Output the [X, Y] coordinate of the center of the cell containing the given text.  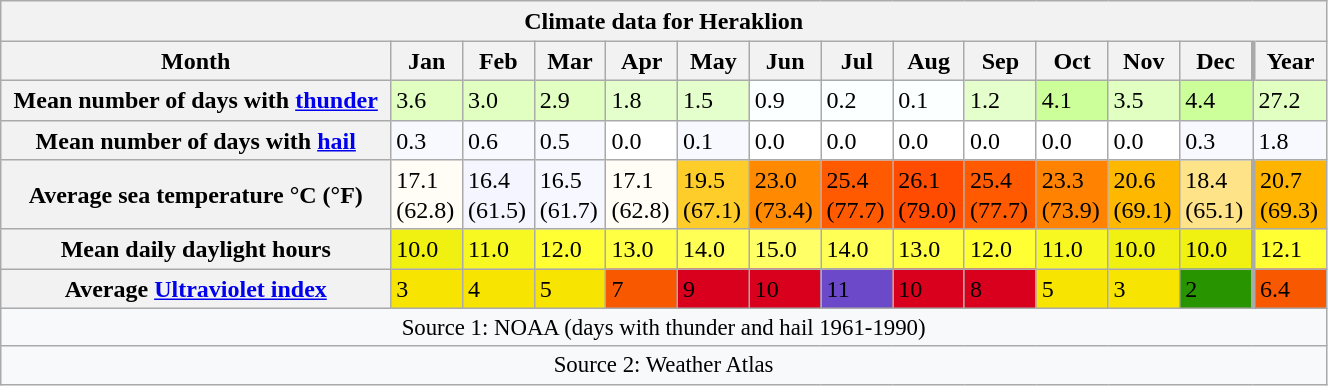
16.4(61.5) [498, 194]
Month [196, 61]
3.5 [1144, 100]
26.1(79.0) [929, 194]
11 [857, 289]
19.5(67.1) [714, 194]
Dec [1216, 61]
0.2 [857, 100]
8 [1000, 289]
Year [1290, 61]
Feb [498, 61]
Apr [642, 61]
1.5 [714, 100]
3.6 [427, 100]
20.6(69.1) [1144, 194]
3.0 [498, 100]
Aug [929, 61]
9 [714, 289]
27.2 [1290, 100]
18.4(65.1) [1216, 194]
16.5(61.7) [570, 194]
Source 1: NOAA (days with thunder and hail 1961-1990) [664, 327]
Jan [427, 61]
4.4 [1216, 100]
Mean number of days with thunder [196, 100]
0.9 [785, 100]
Oct [1072, 61]
23.3(73.9) [1072, 194]
Climate data for Heraklion [664, 21]
Average sea temperature °C (°F) [196, 194]
Mean number of days with hail [196, 140]
Nov [1144, 61]
Mean daily daylight hours [196, 249]
Average Ultraviolet index [196, 289]
0.5 [570, 140]
2 [1216, 289]
May [714, 61]
Mar [570, 61]
15.0 [785, 249]
Sep [1000, 61]
Jul [857, 61]
6.4 [1290, 289]
0.6 [498, 140]
4 [498, 289]
23.0(73.4) [785, 194]
4.1 [1072, 100]
7 [642, 289]
Source 2: Weather Atlas [664, 365]
1.2 [1000, 100]
20.7(69.3) [1290, 194]
Jun [785, 61]
2.9 [570, 100]
12.1 [1290, 249]
